Find where the given text appears and provide that cell's center as (X, Y) coordinate. 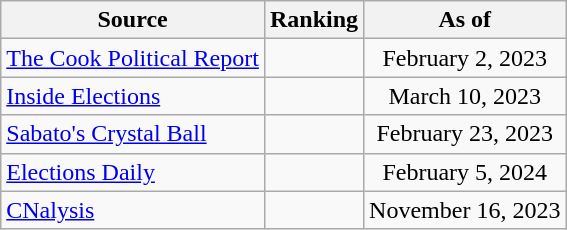
November 16, 2023 (465, 210)
CNalysis (133, 210)
Ranking (314, 20)
The Cook Political Report (133, 58)
February 23, 2023 (465, 134)
Source (133, 20)
Inside Elections (133, 96)
February 2, 2023 (465, 58)
Sabato's Crystal Ball (133, 134)
February 5, 2024 (465, 172)
As of (465, 20)
Elections Daily (133, 172)
March 10, 2023 (465, 96)
